Find where the given text appears and provide that cell's center as [x, y] coordinate. 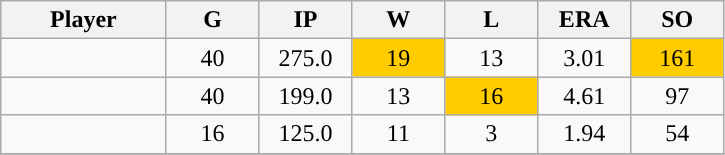
199.0 [306, 96]
275.0 [306, 58]
97 [678, 96]
4.61 [584, 96]
3 [492, 134]
SO [678, 20]
G [212, 20]
IP [306, 20]
ERA [584, 20]
L [492, 20]
161 [678, 58]
3.01 [584, 58]
Player [84, 20]
125.0 [306, 134]
54 [678, 134]
11 [398, 134]
W [398, 20]
1.94 [584, 134]
19 [398, 58]
